Provide the (X, Y) coordinate of the cell's center where the given text is located.  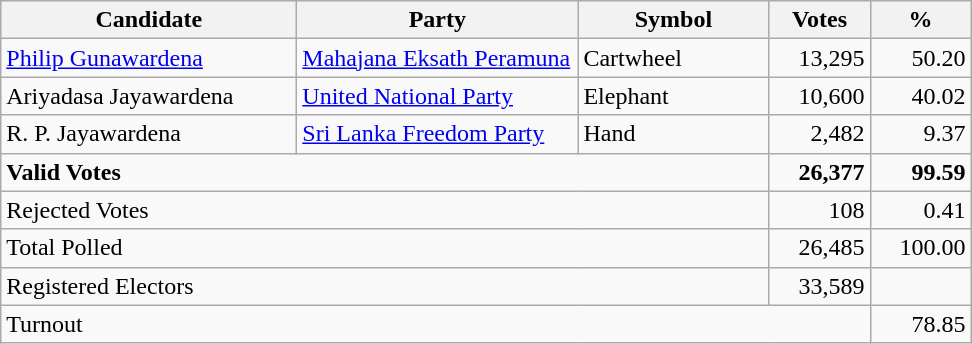
Total Polled (385, 248)
Philip Gunawardena (149, 58)
2,482 (820, 134)
Turnout (436, 324)
26,485 (820, 248)
Candidate (149, 20)
99.59 (920, 172)
Party (438, 20)
26,377 (820, 172)
Rejected Votes (385, 210)
33,589 (820, 286)
Symbol (674, 20)
108 (820, 210)
13,295 (820, 58)
United National Party (438, 96)
% (920, 20)
100.00 (920, 248)
Elephant (674, 96)
Mahajana Eksath Peramuna (438, 58)
78.85 (920, 324)
10,600 (820, 96)
40.02 (920, 96)
9.37 (920, 134)
Valid Votes (385, 172)
Ariyadasa Jayawardena (149, 96)
R. P. Jayawardena (149, 134)
Cartwheel (674, 58)
Votes (820, 20)
50.20 (920, 58)
Sri Lanka Freedom Party (438, 134)
Registered Electors (385, 286)
0.41 (920, 210)
Hand (674, 134)
